Identify which cell holds the provided text, then report its (X, Y) central coordinate. 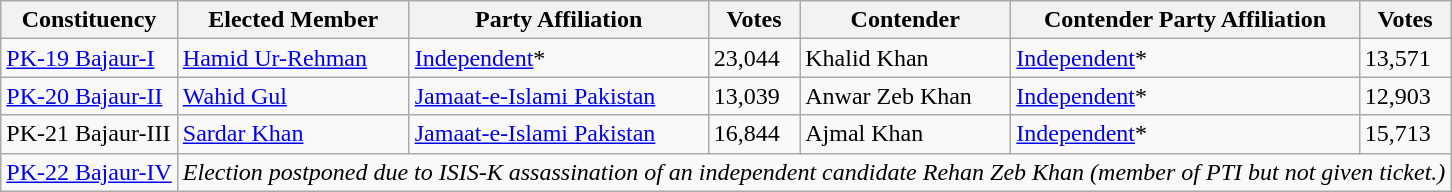
Hamid Ur-Rehman (293, 58)
23,044 (754, 58)
Elected Member (293, 20)
15,713 (1405, 134)
Wahid Gul (293, 96)
Election postponed due to ISIS-K assassination of an independent candidate Rehan Zeb Khan (member of PTI but not given ticket.) (814, 172)
Khalid Khan (906, 58)
Constituency (90, 20)
Contender (906, 20)
Contender Party Affiliation (1185, 20)
12,903 (1405, 96)
PK-21 Bajaur-III (90, 134)
Party Affiliation (558, 20)
PK-20 Bajaur-II (90, 96)
16,844 (754, 134)
Sardar Khan (293, 134)
PK-19 Bajaur-I (90, 58)
13,039 (754, 96)
Ajmal Khan (906, 134)
Anwar Zeb Khan (906, 96)
PK-22 Bajaur-IV (90, 172)
13,571 (1405, 58)
